Determine the (X, Y) coordinate at the center of the cell enclosing the given text.  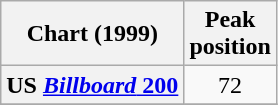
72 (230, 85)
Peakposition (230, 34)
Chart (1999) (92, 34)
US Billboard 200 (92, 85)
